Capture the cell that displays the provided text and extract its (x, y) central coordinate. 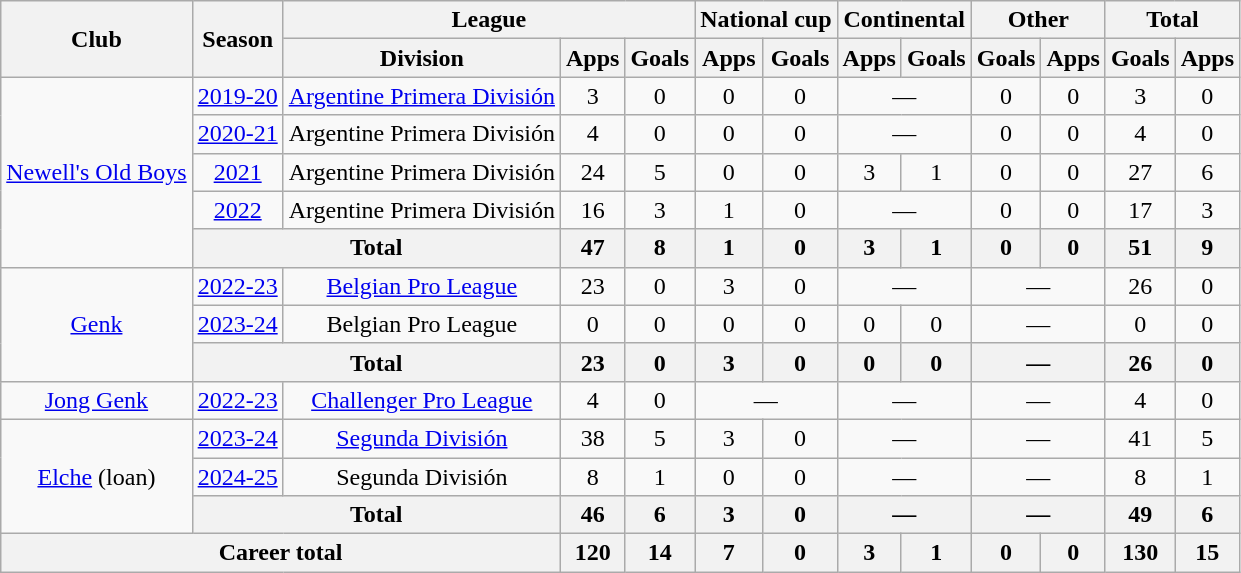
38 (592, 438)
51 (1140, 248)
Continental (904, 20)
Club (96, 39)
Other (1038, 20)
49 (1140, 515)
24 (592, 172)
League (488, 20)
2024-25 (238, 477)
46 (592, 515)
Division (422, 58)
130 (1140, 553)
Season (238, 39)
27 (1140, 172)
120 (592, 553)
Genk (96, 324)
Elche (loan) (96, 476)
2020-21 (238, 134)
Newell's Old Boys (96, 172)
Career total (281, 553)
16 (592, 210)
Jong Genk (96, 400)
2019-20 (238, 96)
7 (729, 553)
Challenger Pro League (422, 400)
2022 (238, 210)
15 (1207, 553)
National cup (766, 20)
41 (1140, 438)
17 (1140, 210)
47 (592, 248)
14 (660, 553)
2021 (238, 172)
9 (1207, 248)
